Determine the [X, Y] coordinate at the center of the cell enclosing the given text.  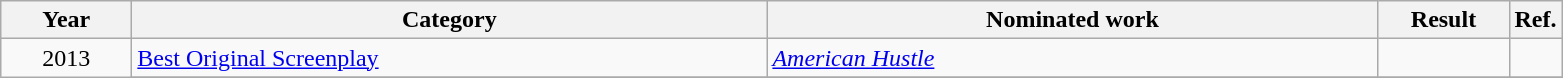
Category [450, 20]
Result [1444, 20]
Ref. [1536, 20]
Best Original Screenplay [450, 58]
Nominated work [1072, 20]
American Hustle [1072, 58]
2013 [66, 58]
Year [66, 20]
